Scan for the cell matching the given text and deliver its [X, Y] coordinate at center. 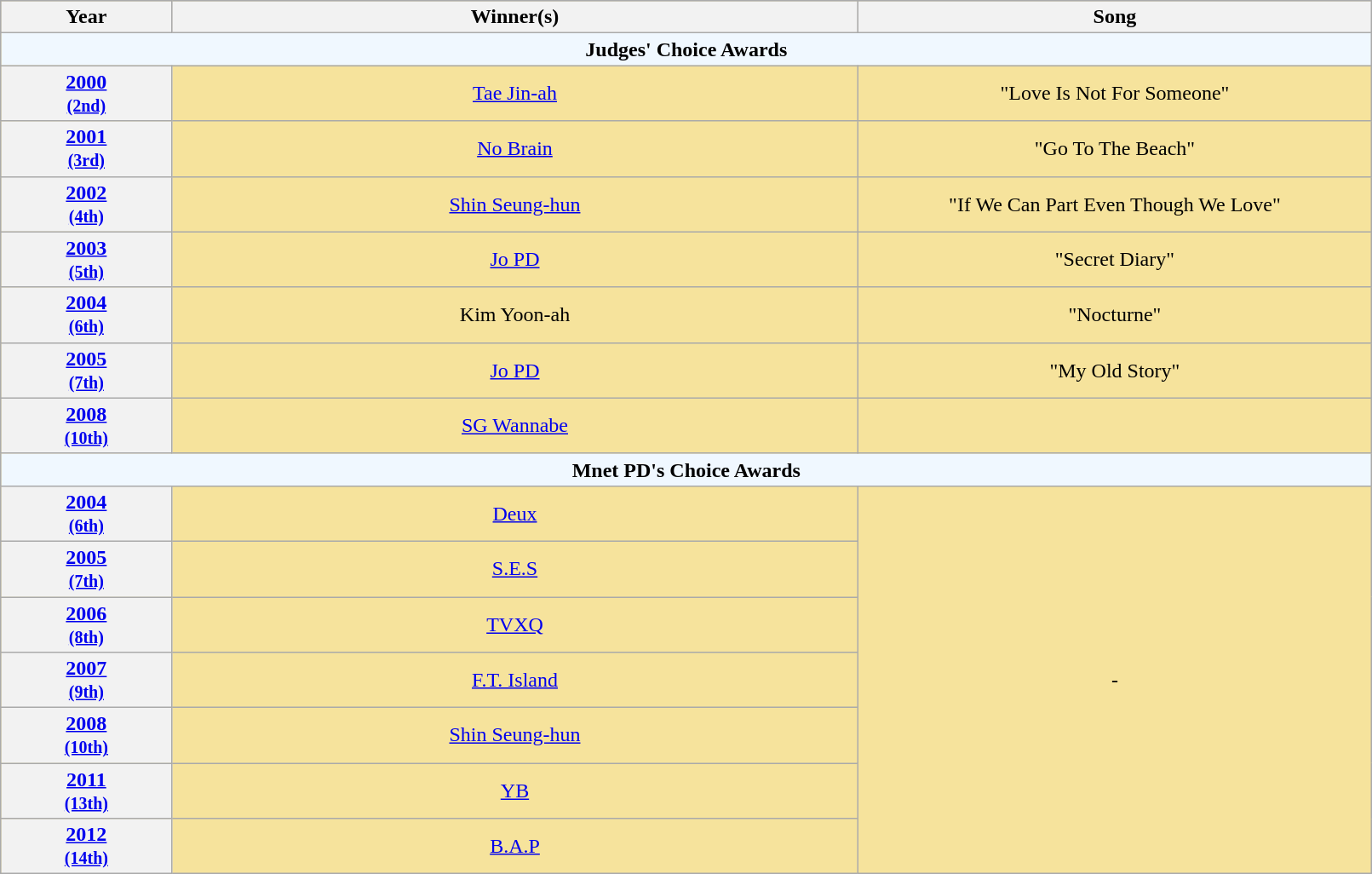
"If We Can Part Even Though We Love" [1115, 204]
2000(2nd) [87, 94]
2011(13th) [87, 791]
"Secret Diary" [1115, 259]
Deux [514, 513]
2006(8th) [87, 624]
2012(14th) [87, 847]
2002(4th) [87, 204]
2003(5th) [87, 259]
S.E.S [514, 569]
Kim Yoon-ah [514, 315]
No Brain [514, 148]
YB [514, 791]
B.A.P [514, 847]
TVXQ [514, 624]
"Love Is Not For Someone" [1115, 94]
Year [87, 17]
Winner(s) [514, 17]
SG Wannabe [514, 426]
"My Old Story" [1115, 370]
Mnet PD's Choice Awards [686, 469]
2007(9th) [87, 680]
F.T. Island [514, 680]
"Nocturne" [1115, 315]
2001(3rd) [87, 148]
"Go To The Beach" [1115, 148]
- [1115, 680]
Song [1115, 17]
Tae Jin-ah [514, 94]
Judges' Choice Awards [686, 49]
